Provide the [x, y] coordinate of the cell's center where the given text is located.  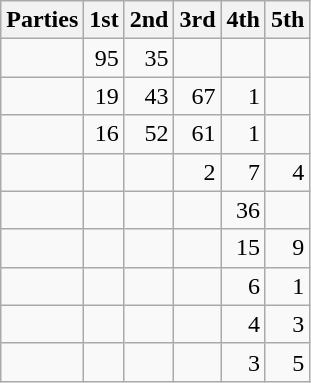
7 [243, 172]
19 [104, 96]
16 [104, 134]
35 [149, 58]
6 [243, 286]
67 [198, 96]
4th [243, 20]
Parties [42, 20]
61 [198, 134]
2nd [149, 20]
36 [243, 210]
2 [198, 172]
5th [287, 20]
15 [243, 248]
5 [287, 362]
3rd [198, 20]
95 [104, 58]
43 [149, 96]
1st [104, 20]
52 [149, 134]
9 [287, 248]
